Scan for the cell matching the given text and deliver its [x, y] coordinate at center. 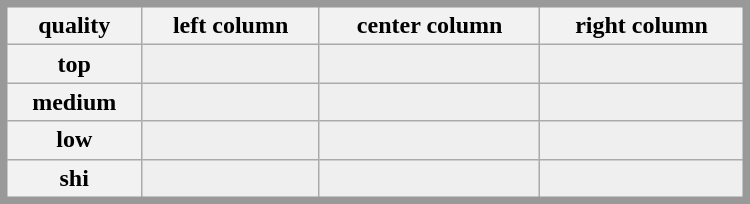
medium [73, 102]
right column [643, 24]
top [73, 64]
quality [73, 24]
low [73, 140]
left column [231, 24]
center column [429, 24]
shi [73, 180]
